Return the [X, Y] coordinate for the center point of the cell that contains the specified text.  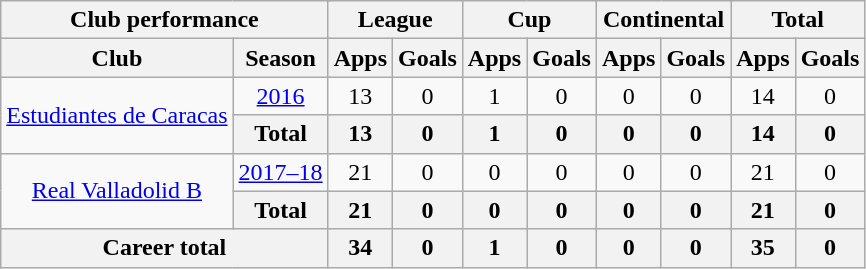
Club [117, 58]
Season [280, 58]
Cup [529, 20]
2017–18 [280, 172]
2016 [280, 96]
Real Valladolid B [117, 191]
Estudiantes de Caracas [117, 115]
Club performance [164, 20]
Career total [164, 248]
League [395, 20]
Continental [663, 20]
34 [360, 248]
35 [763, 248]
